Find where the given text appears and provide that cell's center as [X, Y] coordinate. 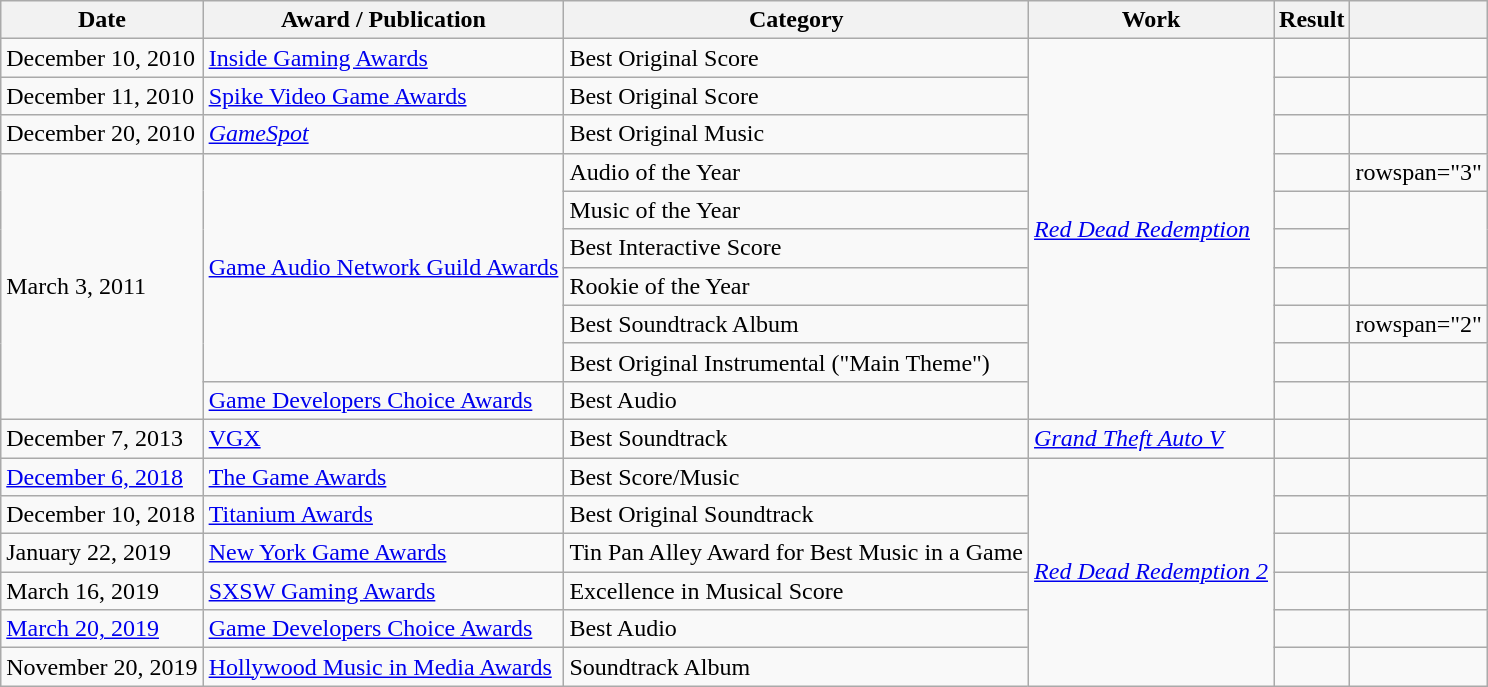
November 20, 2019 [102, 667]
December 10, 2010 [102, 58]
rowspan="2" [1419, 324]
Best Original Music [796, 134]
Excellence in Musical Score [796, 591]
Best Score/Music [796, 477]
Result [1312, 20]
Red Dead Redemption [1152, 230]
Red Dead Redemption 2 [1152, 572]
March 3, 2011 [102, 286]
Best Original Instrumental ("Main Theme") [796, 362]
Grand Theft Auto V [1152, 438]
Best Interactive Score [796, 248]
Best Original Soundtrack [796, 515]
Category [796, 20]
VGX [384, 438]
Tin Pan Alley Award for Best Music in a Game [796, 553]
March 16, 2019 [102, 591]
SXSW Gaming Awards [384, 591]
December 10, 2018 [102, 515]
Date [102, 20]
Spike Video Game Awards [384, 96]
Award / Publication [384, 20]
Soundtrack Album [796, 667]
GameSpot [384, 134]
Game Audio Network Guild Awards [384, 267]
Best Soundtrack [796, 438]
March 20, 2019 [102, 629]
December 6, 2018 [102, 477]
Rookie of the Year [796, 286]
Audio of the Year [796, 172]
December 20, 2010 [102, 134]
Hollywood Music in Media Awards [384, 667]
The Game Awards [384, 477]
Inside Gaming Awards [384, 58]
rowspan="3" [1419, 172]
New York Game Awards [384, 553]
Titanium Awards [384, 515]
Music of the Year [796, 210]
Best Soundtrack Album [796, 324]
January 22, 2019 [102, 553]
December 11, 2010 [102, 96]
December 7, 2013 [102, 438]
Work [1152, 20]
